Identify which cell holds the provided text, then report its [X, Y] central coordinate. 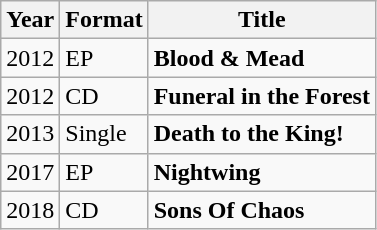
Death to the King! [262, 134]
Single [104, 134]
Year [30, 20]
Title [262, 20]
2018 [30, 210]
Blood & Mead [262, 58]
2013 [30, 134]
2017 [30, 172]
Funeral in the Forest [262, 96]
Sons Of Chaos [262, 210]
Nightwing [262, 172]
Format [104, 20]
